Return (x, y) of the center of cell containing provided text 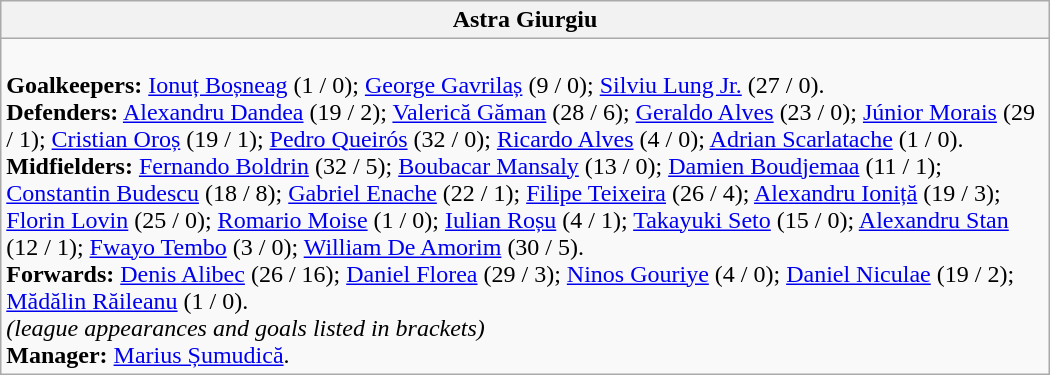
Astra Giurgiu (525, 20)
